Pinpoint the cell where the given text exists, returning its [x, y] midpoint coordinate. 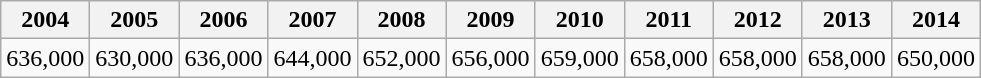
650,000 [936, 58]
2012 [758, 20]
2004 [46, 20]
630,000 [134, 58]
2013 [846, 20]
656,000 [490, 58]
2010 [580, 20]
2009 [490, 20]
2007 [312, 20]
644,000 [312, 58]
2008 [402, 20]
2006 [224, 20]
2011 [668, 20]
659,000 [580, 58]
2014 [936, 20]
652,000 [402, 58]
2005 [134, 20]
